Provide the (X, Y) coordinate of the cell's center where the given text is located.  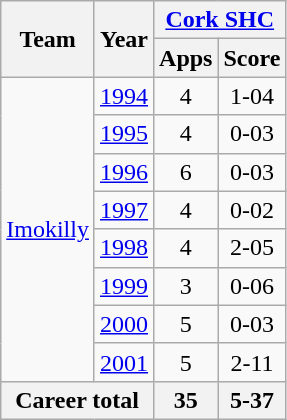
0-06 (252, 286)
3 (186, 286)
Year (124, 39)
2-11 (252, 362)
2-05 (252, 248)
2001 (124, 362)
Career total (78, 400)
Imokilly (48, 229)
35 (186, 400)
1-04 (252, 96)
2000 (124, 324)
6 (186, 172)
1998 (124, 248)
Score (252, 58)
5-37 (252, 400)
1996 (124, 172)
Apps (186, 58)
1997 (124, 210)
0-02 (252, 210)
1999 (124, 286)
1995 (124, 134)
Team (48, 39)
1994 (124, 96)
Cork SHC (220, 20)
